For the text-containing cell, return its midpoint in (X, Y) coordinate format. 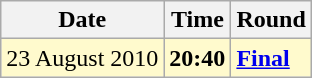
Round (271, 20)
23 August 2010 (82, 58)
20:40 (198, 58)
Final (271, 58)
Time (198, 20)
Date (82, 20)
